Determine the [X, Y] coordinate at the center of the cell enclosing the given text.  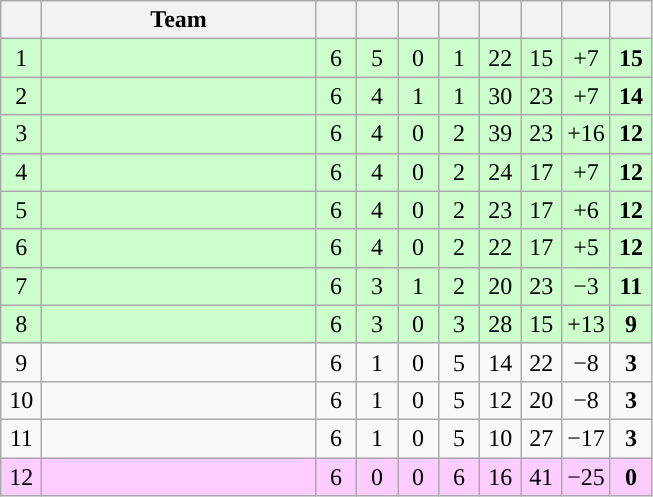
+5 [586, 248]
Team [179, 20]
8 [22, 324]
24 [500, 172]
+13 [586, 324]
41 [542, 477]
+16 [586, 134]
30 [500, 96]
27 [542, 438]
+6 [586, 210]
−17 [586, 438]
28 [500, 324]
−25 [586, 477]
−3 [586, 286]
39 [500, 134]
7 [22, 286]
16 [500, 477]
